Capture the cell that displays the provided text and extract its (x, y) central coordinate. 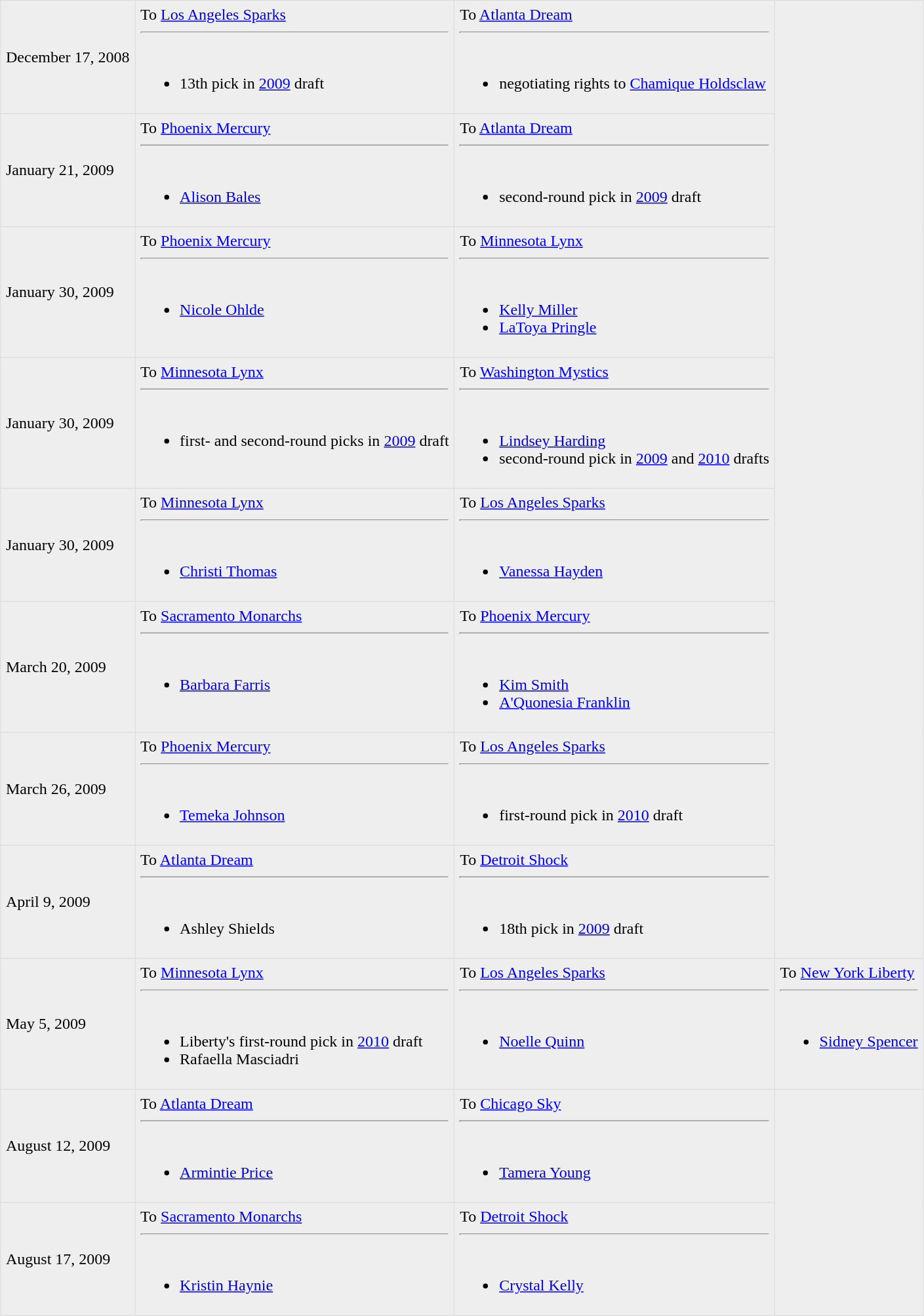
December 17, 2008 (68, 57)
To Phoenix Mercury Alison Bales (295, 170)
To Washington Mystics Lindsey Hardingsecond-round pick in 2009 and 2010 drafts (614, 423)
To Atlanta Dream Ashley Shields (295, 902)
To Minnesota Lynx first- and second-round picks in 2009 draft (295, 423)
To Los Angeles Sparks Noelle Quinn (614, 1024)
To Chicago Sky Tamera Young (614, 1146)
To Minnesota Lynx Kelly MillerLaToya Pringle (614, 292)
To Los Angeles Sparks 13th pick in 2009 draft (295, 57)
To Detroit Shock Crystal Kelly (614, 1259)
To Phoenix Mercury Kim SmithA'Quonesia Franklin (614, 667)
To Minnesota Lynx Christi Thomas (295, 545)
To Sacramento Monarchs Kristin Haynie (295, 1259)
To Phoenix Mercury Nicole Ohlde (295, 292)
March 20, 2009 (68, 667)
To New York Liberty Sidney Spencer (849, 1024)
April 9, 2009 (68, 902)
May 5, 2009 (68, 1024)
To Phoenix Mercury Temeka Johnson (295, 789)
To Detroit Shock 18th pick in 2009 draft (614, 902)
August 12, 2009 (68, 1146)
To Los Angeles Sparks first-round pick in 2010 draft (614, 789)
March 26, 2009 (68, 789)
To Minnesota Lynx Liberty's first-round pick in 2010 draftRafaella Masciadri (295, 1024)
January 21, 2009 (68, 170)
To Sacramento Monarchs Barbara Farris (295, 667)
To Atlanta Dream negotiating rights to Chamique Holdsclaw (614, 57)
To Atlanta Dream Armintie Price (295, 1146)
To Atlanta Dream second-round pick in 2009 draft (614, 170)
August 17, 2009 (68, 1259)
To Los Angeles Sparks Vanessa Hayden (614, 545)
